Identify which cell holds the provided text, then report its (x, y) central coordinate. 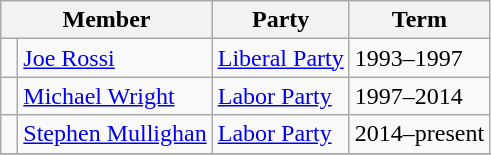
2014–present (419, 134)
Stephen Mullighan (115, 134)
1997–2014 (419, 96)
Term (419, 20)
1993–1997 (419, 58)
Member (106, 20)
Party (280, 20)
Michael Wright (115, 96)
Joe Rossi (115, 58)
Liberal Party (280, 58)
